Determine the [X, Y] coordinate at the center of the cell enclosing the given text.  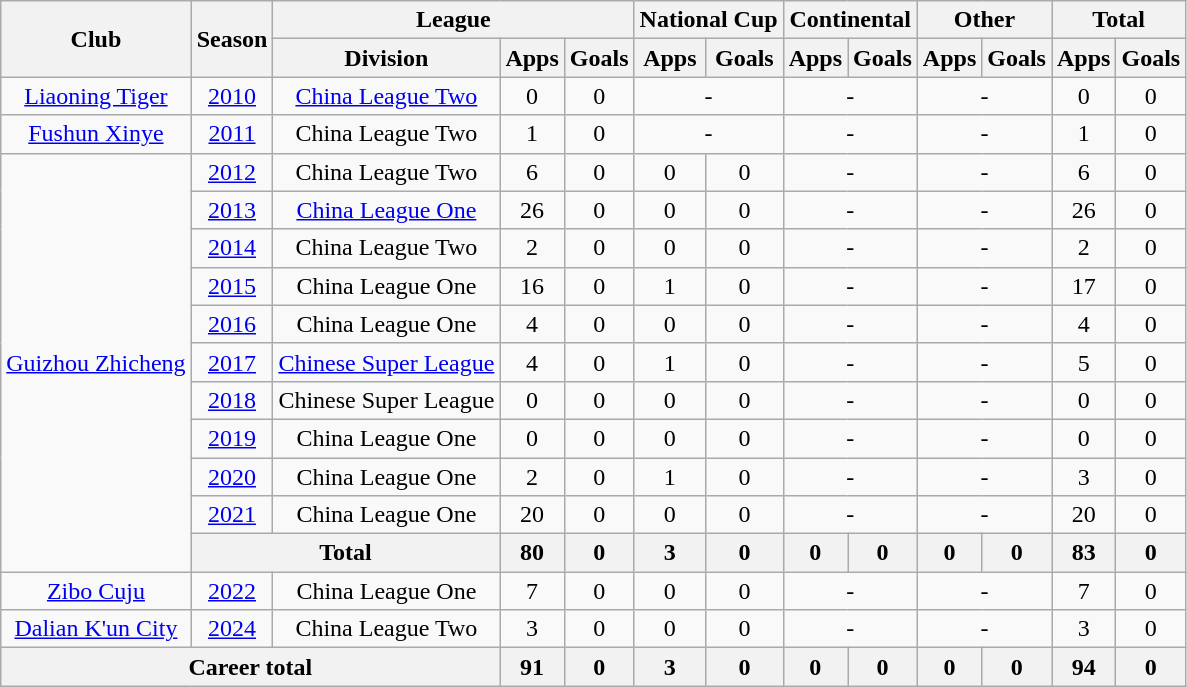
2021 [232, 515]
2015 [232, 286]
2020 [232, 477]
2019 [232, 438]
Fushun Xinye [96, 134]
Continental [850, 20]
Season [232, 39]
Dalian K'un City [96, 629]
80 [532, 553]
2012 [232, 172]
Career total [250, 667]
17 [1084, 286]
16 [532, 286]
National Cup [708, 20]
2014 [232, 248]
2011 [232, 134]
5 [1084, 362]
91 [532, 667]
2010 [232, 96]
94 [1084, 667]
Guizhou Zhicheng [96, 362]
2022 [232, 591]
2018 [232, 400]
Other [984, 20]
83 [1084, 553]
2017 [232, 362]
Liaoning Tiger [96, 96]
Zibo Cuju [96, 591]
2024 [232, 629]
League [454, 20]
Division [386, 58]
2016 [232, 324]
Club [96, 39]
2013 [232, 210]
